Return the [X, Y] coordinate for the center point of the cell that contains the specified text.  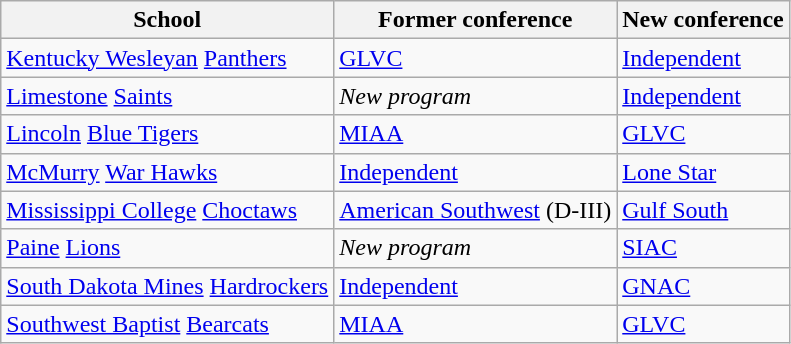
SIAC [704, 248]
Former conference [476, 20]
McMurry War Hawks [168, 172]
Southwest Baptist Bearcats [168, 324]
South Dakota Mines Hardrockers [168, 286]
Gulf South [704, 210]
Kentucky Wesleyan Panthers [168, 58]
Lincoln Blue Tigers [168, 134]
Mississippi College Choctaws [168, 210]
GNAC [704, 286]
Limestone Saints [168, 96]
Lone Star [704, 172]
Paine Lions [168, 248]
School [168, 20]
American Southwest (D-III) [476, 210]
New conference [704, 20]
